Provide the (X, Y) coordinate of the cell's center where the given text is located.  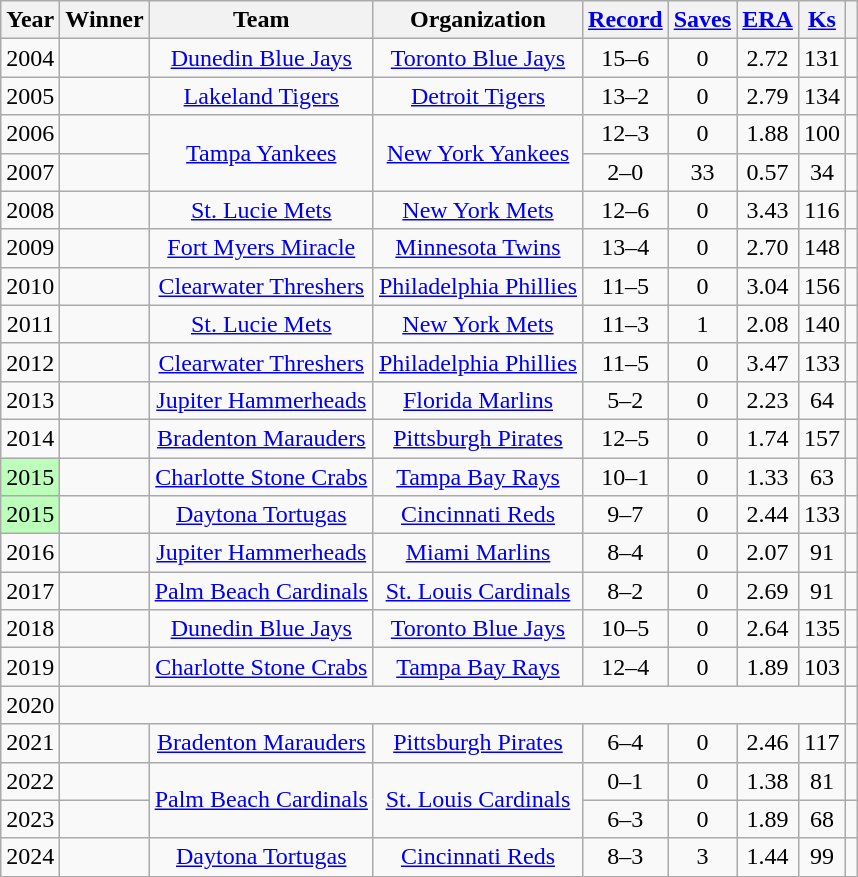
2012 (30, 362)
Record (626, 20)
63 (822, 477)
11–3 (626, 324)
2.69 (768, 591)
0–1 (626, 781)
2.72 (768, 58)
3.04 (768, 286)
13–2 (626, 96)
2.79 (768, 96)
34 (822, 172)
5–2 (626, 400)
12–4 (626, 667)
0.57 (768, 172)
Miami Marlins (478, 553)
100 (822, 134)
3.43 (768, 210)
2018 (30, 629)
157 (822, 438)
2010 (30, 286)
81 (822, 781)
ERA (768, 20)
Winner (104, 20)
1.33 (768, 477)
99 (822, 857)
10–5 (626, 629)
2.08 (768, 324)
2021 (30, 743)
8–2 (626, 591)
2019 (30, 667)
13–4 (626, 248)
2.07 (768, 553)
10–1 (626, 477)
15–6 (626, 58)
116 (822, 210)
12–3 (626, 134)
New York Yankees (478, 153)
1.88 (768, 134)
Fort Myers Miracle (261, 248)
Minnesota Twins (478, 248)
3.47 (768, 362)
8–4 (626, 553)
2.44 (768, 515)
1.44 (768, 857)
2013 (30, 400)
156 (822, 286)
131 (822, 58)
2022 (30, 781)
2020 (30, 705)
2009 (30, 248)
2.23 (768, 400)
2.70 (768, 248)
117 (822, 743)
2006 (30, 134)
2–0 (626, 172)
9–7 (626, 515)
33 (702, 172)
2017 (30, 591)
2007 (30, 172)
2008 (30, 210)
8–3 (626, 857)
12–6 (626, 210)
Florida Marlins (478, 400)
Organization (478, 20)
Saves (702, 20)
68 (822, 819)
1.38 (768, 781)
2014 (30, 438)
1.74 (768, 438)
2005 (30, 96)
1 (702, 324)
140 (822, 324)
134 (822, 96)
Detroit Tigers (478, 96)
2004 (30, 58)
2023 (30, 819)
6–3 (626, 819)
103 (822, 667)
2011 (30, 324)
Lakeland Tigers (261, 96)
12–5 (626, 438)
2024 (30, 857)
64 (822, 400)
2.64 (768, 629)
Year (30, 20)
148 (822, 248)
Team (261, 20)
2.46 (768, 743)
3 (702, 857)
135 (822, 629)
2016 (30, 553)
Ks (822, 20)
Tampa Yankees (261, 153)
6–4 (626, 743)
